Extract the [x, y] coordinate from the center of the cell holding the provided text.  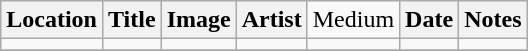
Location [52, 20]
Title [132, 20]
Image [198, 20]
Artist [272, 20]
Date [430, 20]
Medium [353, 20]
Notes [493, 20]
